Detect which cell encompasses the target text, then output its (x, y) center coordinate. 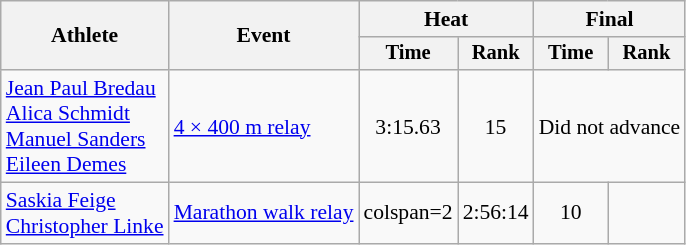
Final (610, 19)
15 (496, 126)
4 × 400 m relay (264, 126)
Jean Paul BredauAlica SchmidtManuel SandersEileen Demes (85, 126)
10 (571, 214)
Saskia FeigeChristopher Linke (85, 214)
colspan=2 (408, 214)
Marathon walk relay (264, 214)
2:56:14 (496, 214)
Athlete (85, 36)
3:15.63 (408, 126)
Heat (446, 19)
Did not advance (610, 126)
Event (264, 36)
